Scan for the cell matching the given text and deliver its [x, y] coordinate at center. 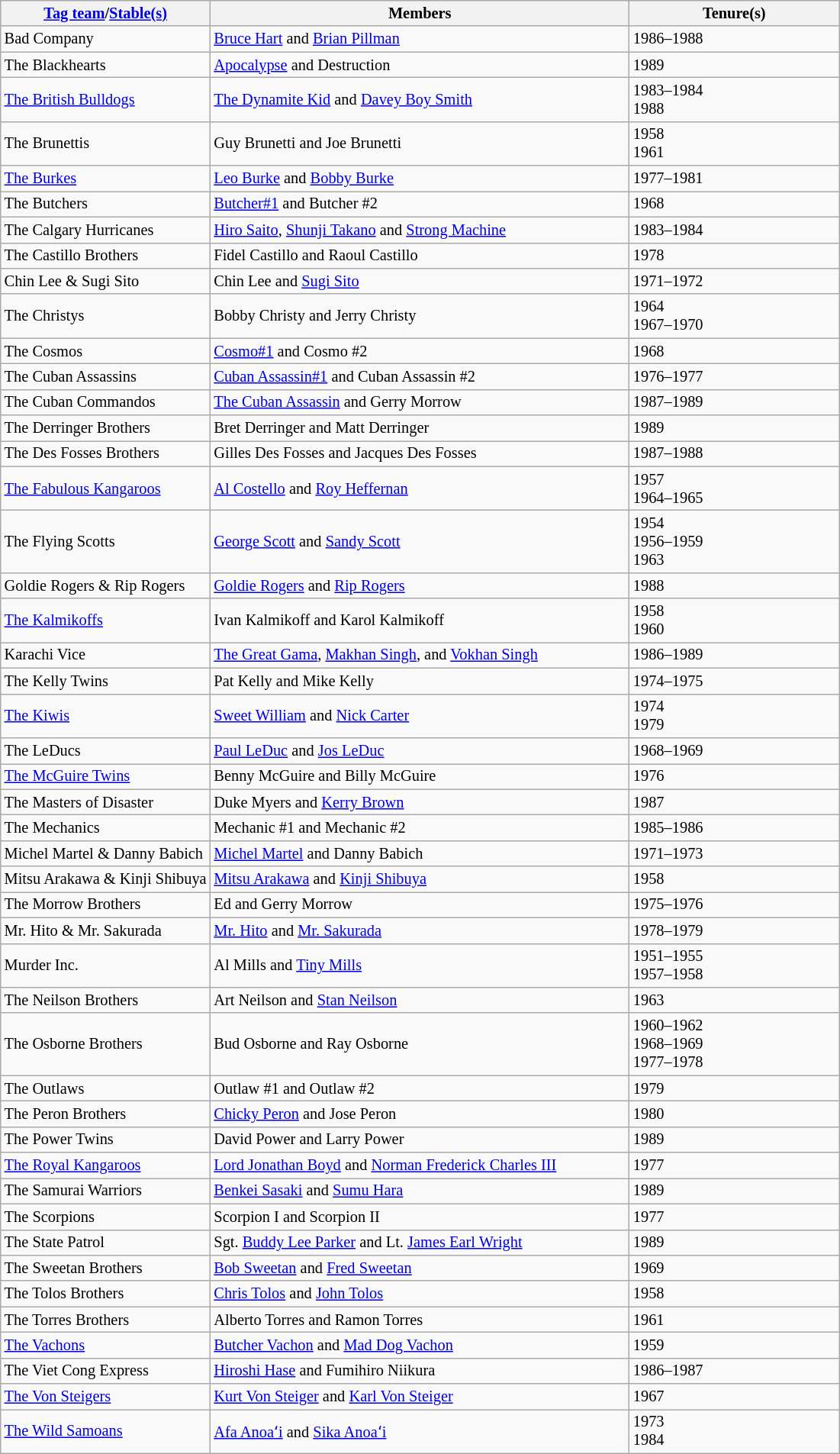
1986–1988 [734, 39]
19581960 [734, 621]
The British Bulldogs [105, 99]
The Vachons [105, 1345]
1975–1976 [734, 904]
19731984 [734, 1431]
Hiroshi Hase and Fumihiro Niikura [420, 1371]
1961 [734, 1320]
Bad Company [105, 39]
The McGuire Twins [105, 776]
The Royal Kangaroos [105, 1165]
The Christys [105, 316]
Bob Sweetan and Fred Sweetan [420, 1268]
Guy Brunetti and Joe Brunetti [420, 143]
1974–1975 [734, 681]
Benkei Sasaki and Sumu Hara [420, 1191]
1987 [734, 802]
Goldie Rogers & Rip Rogers [105, 585]
Benny McGuire and Billy McGuire [420, 776]
The Wild Samoans [105, 1431]
Ivan Kalmikoff and Karol Kalmikoff [420, 621]
The Dynamite Kid and Davey Boy Smith [420, 99]
1978 [734, 256]
The Mechanics [105, 827]
1963 [734, 1000]
Michel Martel & Danny Babich [105, 853]
19571964–1965 [734, 488]
Chicky Peron and Jose Peron [420, 1114]
The Scorpions [105, 1217]
1951–19551957–1958 [734, 966]
1987–1988 [734, 453]
The Samurai Warriors [105, 1191]
1986–1989 [734, 655]
Bruce Hart and Brian Pillman [420, 39]
1980 [734, 1114]
1988 [734, 585]
Pat Kelly and Mike Kelly [420, 681]
Alberto Torres and Ramon Torres [420, 1320]
1967 [734, 1397]
Chin Lee and Sugi Sito [420, 281]
Tenure(s) [734, 13]
Mr. Hito and Mr. Sakurada [420, 930]
The Outlaws [105, 1088]
Tag team/Stable(s) [105, 13]
1960–19621968–19691977–1978 [734, 1044]
Mechanic #1 and Mechanic #2 [420, 827]
Michel Martel and Danny Babich [420, 853]
George Scott and Sandy Scott [420, 541]
Hiro Saito, Shunji Takano and Strong Machine [420, 230]
The Cuban Assassins [105, 376]
1971–1973 [734, 853]
The Kalmikoffs [105, 621]
The Calgary Hurricanes [105, 230]
1985–1986 [734, 827]
The Osborne Brothers [105, 1044]
The Peron Brothers [105, 1114]
Mitsu Arakawa and Kinji Shibuya [420, 879]
The Viet Cong Express [105, 1371]
The Kiwis [105, 716]
Al Mills and Tiny Mills [420, 966]
Bud Osborne and Ray Osborne [420, 1044]
The Burkes [105, 179]
Leo Burke and Bobby Burke [420, 179]
Mitsu Arakawa & Kinji Shibuya [105, 879]
Paul LeDuc and Jos LeDuc [420, 750]
The Von Steigers [105, 1397]
Sweet William and Nick Carter [420, 716]
Fidel Castillo and Raoul Castillo [420, 256]
1971–1972 [734, 281]
Cosmo#1 and Cosmo #2 [420, 351]
The Power Twins [105, 1140]
The Sweetan Brothers [105, 1268]
Ed and Gerry Morrow [420, 904]
The Cuban Assassin and Gerry Morrow [420, 402]
David Power and Larry Power [420, 1140]
The Morrow Brothers [105, 904]
1968–1969 [734, 750]
Sgt. Buddy Lee Parker and Lt. James Earl Wright [420, 1243]
1983–1984 [734, 230]
19541956–19591963 [734, 541]
Outlaw #1 and Outlaw #2 [420, 1088]
The LeDucs [105, 750]
Duke Myers and Kerry Brown [420, 802]
The Derringer Brothers [105, 428]
1977–1981 [734, 179]
Butcher Vachon and Mad Dog Vachon [420, 1345]
1976–1977 [734, 376]
The Neilson Brothers [105, 1000]
The Fabulous Kangaroos [105, 488]
The Blackhearts [105, 65]
Members [420, 13]
The Cosmos [105, 351]
1959 [734, 1345]
Bret Derringer and Matt Derringer [420, 428]
The Torres Brothers [105, 1320]
19741979 [734, 716]
19581961 [734, 143]
Murder Inc. [105, 966]
The Des Fosses Brothers [105, 453]
The Flying Scotts [105, 541]
Scorpion I and Scorpion II [420, 1217]
1978–1979 [734, 930]
The Tolos Brothers [105, 1294]
Art Neilson and Stan Neilson [420, 1000]
Bobby Christy and Jerry Christy [420, 316]
Gilles Des Fosses and Jacques Des Fosses [420, 453]
The State Patrol [105, 1243]
1986–1987 [734, 1371]
Butcher#1 and Butcher #2 [420, 204]
1969 [734, 1268]
Kurt Von Steiger and Karl Von Steiger [420, 1397]
Chris Tolos and John Tolos [420, 1294]
The Castillo Brothers [105, 256]
Afa Anoaʻi and Sika Anoaʻi [420, 1431]
Goldie Rogers and Rip Rogers [420, 585]
1979 [734, 1088]
Chin Lee & Sugi Sito [105, 281]
1976 [734, 776]
1987–1989 [734, 402]
Karachi Vice [105, 655]
The Great Gama, Makhan Singh, and Vokhan Singh [420, 655]
1983–19841988 [734, 99]
The Butchers [105, 204]
The Brunettis [105, 143]
Apocalypse and Destruction [420, 65]
The Cuban Commandos [105, 402]
Cuban Assassin#1 and Cuban Assassin #2 [420, 376]
The Kelly Twins [105, 681]
19641967–1970 [734, 316]
Al Costello and Roy Heffernan [420, 488]
Lord Jonathan Boyd and Norman Frederick Charles III [420, 1165]
The Masters of Disaster [105, 802]
Mr. Hito & Mr. Sakurada [105, 930]
